Search for the cell housing the specified text and yield its [x, y] center coordinate. 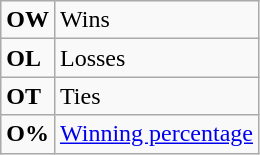
OW [28, 20]
Ties [156, 96]
O% [28, 134]
OT [28, 96]
Wins [156, 20]
Losses [156, 58]
Winning percentage [156, 134]
OL [28, 58]
